Identify which cell holds the provided text, then report its [x, y] central coordinate. 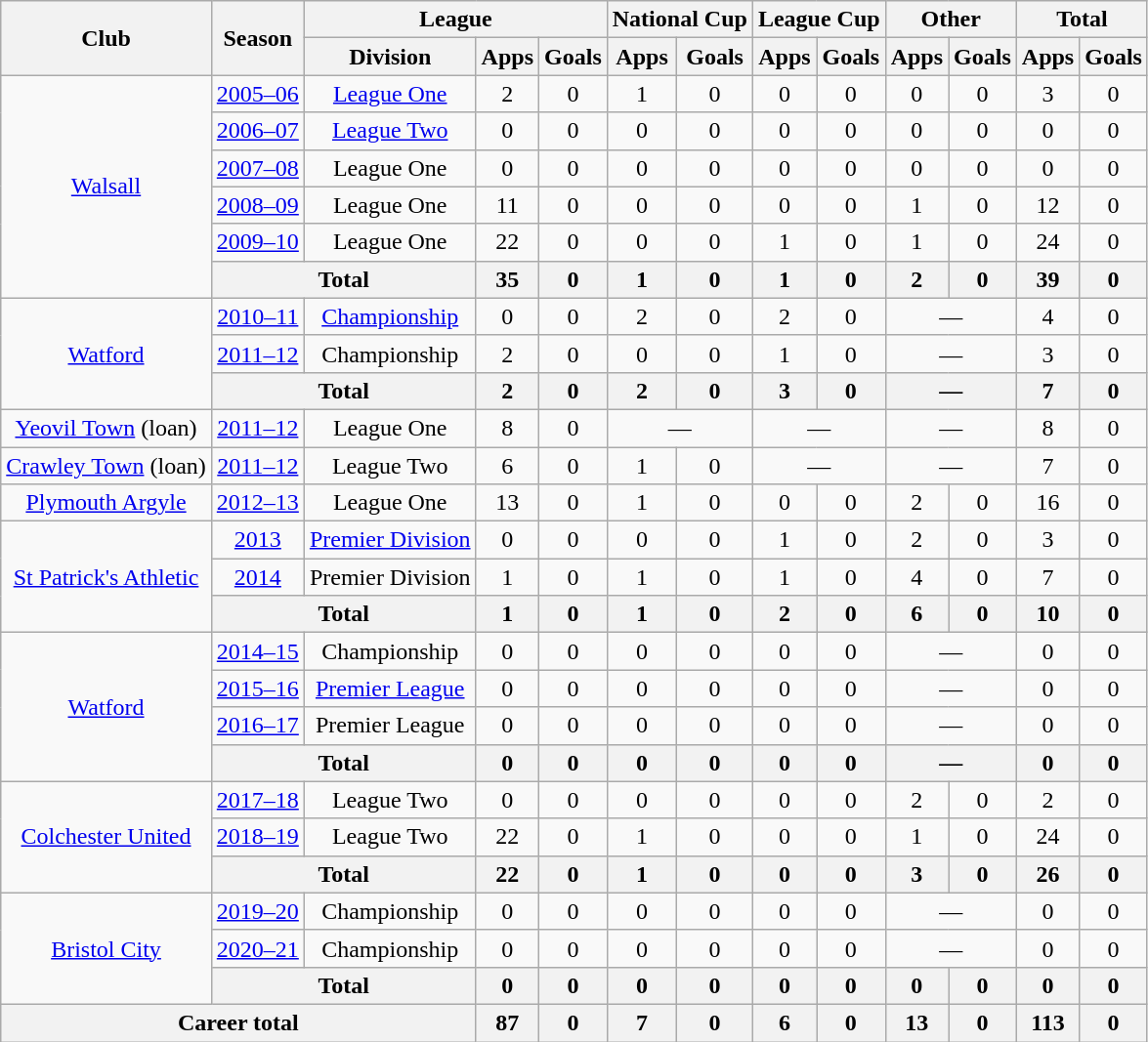
2014 [258, 577]
12 [1047, 205]
2018–19 [258, 837]
2019–20 [258, 911]
Season [258, 38]
10 [1047, 614]
Colchester United [106, 837]
Career total [238, 1022]
Other [951, 20]
2005–06 [258, 94]
35 [507, 279]
Plymouth Argyle [106, 503]
2016–17 [258, 726]
Walsall [106, 187]
87 [507, 1022]
39 [1047, 279]
2012–13 [258, 503]
11 [507, 205]
2014–15 [258, 651]
League [455, 20]
2013 [258, 540]
2015–16 [258, 688]
Crawley Town (loan) [106, 466]
Club [106, 38]
St Patrick's Athletic [106, 577]
2020–21 [258, 948]
2017–18 [258, 800]
Division [390, 57]
2010–11 [258, 316]
Yeovil Town (loan) [106, 428]
113 [1047, 1022]
Bristol City [106, 948]
2009–10 [258, 242]
2008–09 [258, 205]
National Cup [680, 20]
2006–07 [258, 131]
16 [1047, 503]
2007–08 [258, 168]
26 [1047, 874]
League Cup [819, 20]
